Capture the cell that displays the provided text and extract its (X, Y) central coordinate. 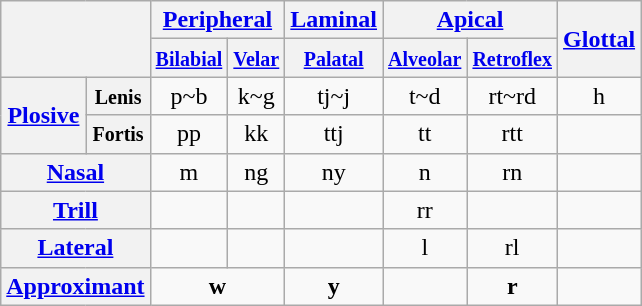
ny (334, 172)
Lateral (76, 248)
Glottal (600, 39)
p~b (189, 96)
y (334, 286)
r (512, 286)
t~d (425, 96)
rt~rd (512, 96)
Alveolar (425, 58)
Nasal (76, 172)
Palatal (334, 58)
Lenis (118, 96)
n (425, 172)
Retroflex (512, 58)
k~g (256, 96)
tt (425, 134)
Trill (76, 210)
pp (189, 134)
l (425, 248)
h (600, 96)
ttj (334, 134)
ng (256, 172)
kk (256, 134)
rl (512, 248)
Fortis (118, 134)
rtt (512, 134)
Approximant (76, 286)
Laminal (334, 20)
m (189, 172)
Apical (470, 20)
Bilabial (189, 58)
Peripheral (218, 20)
rn (512, 172)
rr (425, 210)
Plosive (44, 115)
tj~j (334, 96)
w (218, 286)
Velar (256, 58)
